Return (x, y) of the center of cell containing provided text 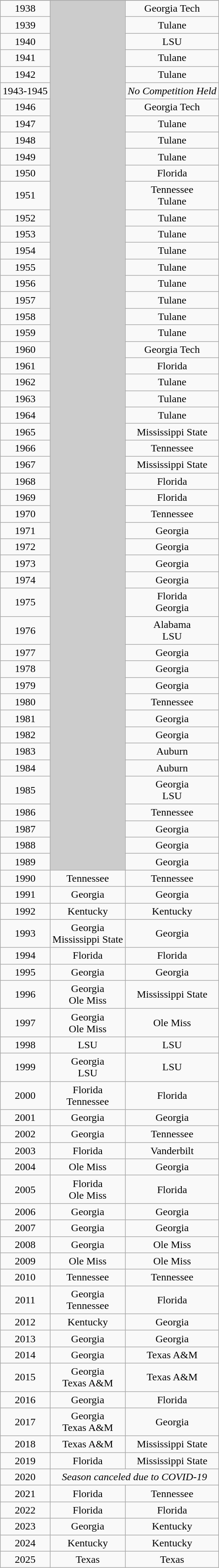
1989 (25, 862)
1994 (25, 956)
FloridaOle Miss (88, 1189)
1959 (25, 333)
1974 (25, 580)
1958 (25, 317)
1950 (25, 173)
1938 (25, 9)
1985 (25, 790)
2023 (25, 1526)
2020 (25, 1477)
2015 (25, 1377)
2025 (25, 1559)
1977 (25, 653)
1999 (25, 1067)
1993 (25, 933)
Vanderbilt (172, 1151)
1940 (25, 42)
TennesseeTulane (172, 195)
1978 (25, 669)
1954 (25, 251)
1967 (25, 464)
1969 (25, 498)
1981 (25, 718)
1963 (25, 399)
1995 (25, 972)
2008 (25, 1245)
1956 (25, 284)
2024 (25, 1543)
1997 (25, 1022)
2001 (25, 1118)
1984 (25, 768)
1972 (25, 547)
1939 (25, 25)
1957 (25, 300)
2016 (25, 1400)
2003 (25, 1151)
2013 (25, 1338)
2021 (25, 1494)
1968 (25, 481)
1980 (25, 702)
1988 (25, 845)
1982 (25, 735)
FloridaTennessee (88, 1095)
AlabamaLSU (172, 630)
1987 (25, 829)
2004 (25, 1167)
1960 (25, 349)
1951 (25, 195)
1947 (25, 124)
1996 (25, 995)
1986 (25, 813)
2002 (25, 1134)
GeorgiaTennessee (88, 1300)
1990 (25, 878)
2017 (25, 1422)
2022 (25, 1510)
FloridaGeorgia (172, 602)
1953 (25, 234)
1975 (25, 602)
2000 (25, 1095)
2019 (25, 1461)
2011 (25, 1300)
2018 (25, 1444)
1941 (25, 58)
1973 (25, 563)
1971 (25, 531)
2006 (25, 1212)
GeorgiaMississippi State (88, 933)
No Competition Held (172, 91)
1991 (25, 895)
1976 (25, 630)
2009 (25, 1261)
1949 (25, 157)
1964 (25, 415)
1998 (25, 1045)
2014 (25, 1355)
1943-1945 (25, 91)
Season canceled due to COVID-19 (135, 1477)
1962 (25, 382)
2005 (25, 1189)
1952 (25, 218)
1946 (25, 107)
1979 (25, 685)
1966 (25, 448)
1965 (25, 432)
1983 (25, 751)
1970 (25, 514)
2010 (25, 1277)
1992 (25, 911)
2007 (25, 1228)
1948 (25, 140)
1961 (25, 366)
1942 (25, 74)
1955 (25, 267)
2012 (25, 1322)
